Search for the cell housing the specified text and yield its (x, y) center coordinate. 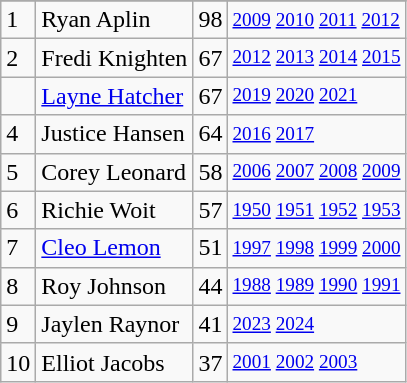
1997 1998 1999 2000 (316, 248)
2019 2020 2021 (316, 96)
9 (18, 324)
1950 1951 1952 1953 (316, 210)
7 (18, 248)
1 (18, 20)
44 (210, 286)
Justice Hansen (114, 134)
41 (210, 324)
4 (18, 134)
Richie Woit (114, 210)
Ryan Aplin (114, 20)
58 (210, 172)
2012 2013 2014 2015 (316, 58)
Jaylen Raynor (114, 324)
57 (210, 210)
2016 2017 (316, 134)
Elliot Jacobs (114, 362)
2001 2002 2003 (316, 362)
Fredi Knighten (114, 58)
98 (210, 20)
51 (210, 248)
37 (210, 362)
10 (18, 362)
Roy Johnson (114, 286)
2009 2010 2011 2012 (316, 20)
2023 2024 (316, 324)
Corey Leonard (114, 172)
6 (18, 210)
1988 1989 1990 1991 (316, 286)
Layne Hatcher (114, 96)
Cleo Lemon (114, 248)
5 (18, 172)
2006 2007 2008 2009 (316, 172)
8 (18, 286)
64 (210, 134)
2 (18, 58)
